Determine the [X, Y] coordinate at the center of the cell enclosing the given text.  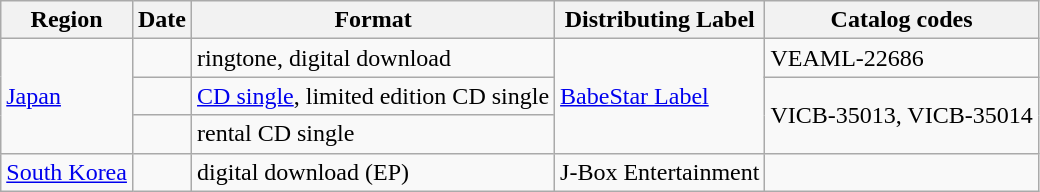
Japan [67, 96]
Catalog codes [902, 20]
Format [374, 20]
Distributing Label [660, 20]
Region [67, 20]
rental CD single [374, 134]
digital download (EP) [374, 172]
ringtone, digital download [374, 58]
CD single, limited edition CD single [374, 96]
J-Box Entertainment [660, 172]
VICB-35013, VICB-35014 [902, 115]
South Korea [67, 172]
Date [162, 20]
BabeStar Label [660, 96]
VEAML-22686 [902, 58]
